Capture the cell that displays the provided text and extract its (X, Y) central coordinate. 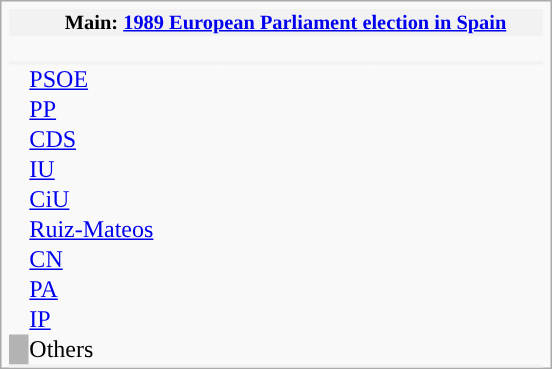
PA (123, 290)
PSOE (123, 80)
CDS (123, 140)
IP (123, 320)
CN (123, 260)
Main: 1989 European Parliament election in Spain (286, 22)
CiU (123, 200)
IU (123, 170)
Others (123, 350)
PP (123, 110)
Ruiz-Mateos (123, 230)
